Output the [x, y] coordinate of the center of the cell containing the given text.  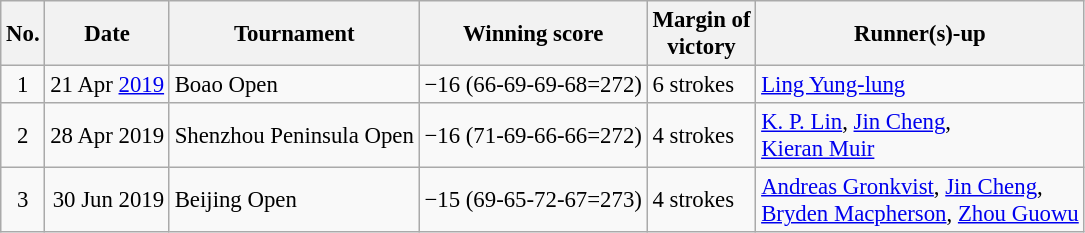
2 [23, 136]
21 Apr 2019 [107, 85]
Runner(s)-up [920, 34]
Ling Yung-lung [920, 85]
Andreas Gronkvist, Jin Cheng, Bryden Macpherson, Zhou Guowu [920, 200]
Boao Open [294, 85]
No. [23, 34]
28 Apr 2019 [107, 136]
Date [107, 34]
−16 (71-69-66-66=272) [533, 136]
−16 (66-69-69-68=272) [533, 85]
Winning score [533, 34]
Tournament [294, 34]
6 strokes [702, 85]
3 [23, 200]
1 [23, 85]
Shenzhou Peninsula Open [294, 136]
Margin ofvictory [702, 34]
−15 (69-65-72-67=273) [533, 200]
30 Jun 2019 [107, 200]
Beijing Open [294, 200]
K. P. Lin, Jin Cheng, Kieran Muir [920, 136]
